Capture the cell that displays the provided text and extract its (X, Y) central coordinate. 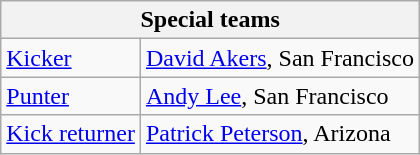
Punter (71, 96)
Patrick Peterson, Arizona (280, 134)
Special teams (210, 20)
Andy Lee, San Francisco (280, 96)
Kicker (71, 58)
Kick returner (71, 134)
David Akers, San Francisco (280, 58)
